Search for the cell housing the specified text and yield its [x, y] center coordinate. 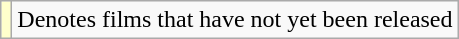
Denotes films that have not yet been released [235, 20]
